Pinpoint the cell where the given text exists, returning its (X, Y) midpoint coordinate. 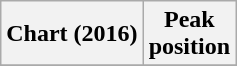
Chart (2016) (72, 34)
Peak position (189, 34)
